Scan for the cell matching the given text and deliver its [X, Y] coordinate at center. 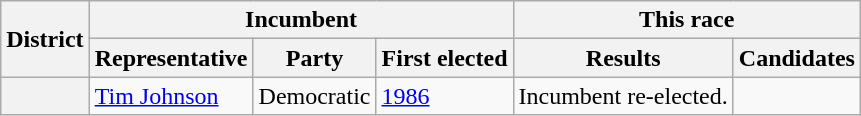
Incumbent re-elected. [623, 96]
Representative [171, 58]
1986 [444, 96]
Candidates [796, 58]
District [45, 39]
This race [686, 20]
Party [314, 58]
Incumbent [301, 20]
Results [623, 58]
Democratic [314, 96]
Tim Johnson [171, 96]
First elected [444, 58]
